Return (x, y) of the center of cell containing provided text 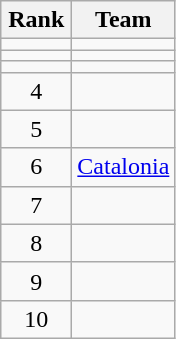
9 (36, 281)
Rank (36, 20)
10 (36, 319)
4 (36, 91)
Catalonia (124, 167)
7 (36, 205)
5 (36, 129)
Team (124, 20)
6 (36, 167)
8 (36, 243)
